Locate the cell with the specified text and output its [X, Y] center coordinate. 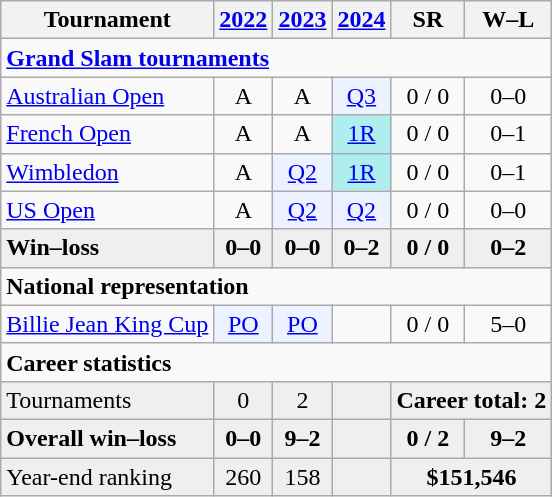
National representation [276, 286]
5–0 [508, 324]
Billie Jean King Cup [108, 324]
0 / 2 [428, 438]
Win–loss [108, 248]
US Open [108, 210]
260 [244, 477]
Year-end ranking [108, 477]
W–L [508, 20]
2 [302, 400]
Career total: 2 [472, 400]
Australian Open [108, 96]
0 [244, 400]
158 [302, 477]
Career statistics [276, 362]
Q3 [362, 96]
Wimbledon [108, 172]
French Open [108, 134]
$151,546 [472, 477]
Tournament [108, 20]
Grand Slam tournaments [276, 58]
2024 [362, 20]
2022 [244, 20]
SR [428, 20]
Tournaments [108, 400]
2023 [302, 20]
Overall win–loss [108, 438]
